Determine the (x, y) coordinate at the center of the cell enclosing the given text.  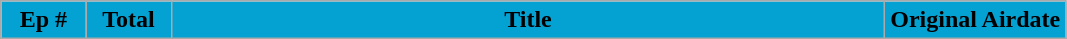
Original Airdate (976, 20)
Title (528, 20)
Total (128, 20)
Ep # (44, 20)
